Pinpoint the cell where the given text exists, returning its [X, Y] midpoint coordinate. 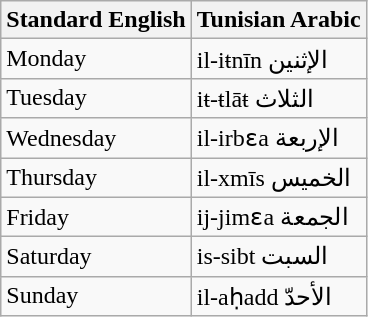
il-xmīs الخميس [278, 178]
Saturday [96, 257]
Standard English [96, 20]
Monday [96, 59]
Tunisian Arabic [278, 20]
il-aḥadd الأحدّ [278, 296]
Friday [96, 217]
iŧ-ŧlāŧ الثلاث [278, 98]
il-irbɛa الإربعة [278, 138]
is-sibt السبت [278, 257]
Thursday [96, 178]
Wednesday [96, 138]
il-iŧnīn الإثنين [278, 59]
Sunday [96, 296]
Tuesday [96, 98]
ij-jimɛa الجمعة [278, 217]
